From the cell containing the given text, extract its center point as [x, y] coordinate. 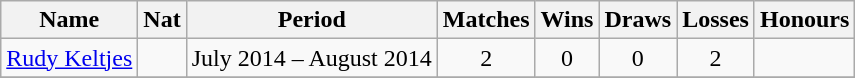
Losses [716, 20]
Period [312, 20]
Draws [638, 20]
Rudy Keltjes [70, 58]
Nat [162, 20]
Name [70, 20]
Honours [804, 20]
Wins [567, 20]
July 2014 – August 2014 [312, 58]
Matches [486, 20]
